Return (X, Y) of the center of cell containing provided text 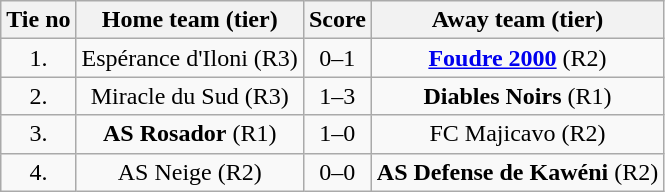
FC Majicavo (R2) (517, 134)
1–3 (337, 96)
Home team (tier) (190, 20)
1–0 (337, 134)
AS Neige (R2) (190, 172)
4. (38, 172)
2. (38, 96)
AS Defense de Kawéni (R2) (517, 172)
3. (38, 134)
Tie no (38, 20)
Score (337, 20)
Diables Noirs (R1) (517, 96)
Miracle du Sud (R3) (190, 96)
0–1 (337, 58)
Espérance d'Iloni (R3) (190, 58)
AS Rosador (R1) (190, 134)
1. (38, 58)
0–0 (337, 172)
Away team (tier) (517, 20)
Foudre 2000 (R2) (517, 58)
